Return [X, Y] of the center of cell containing provided text 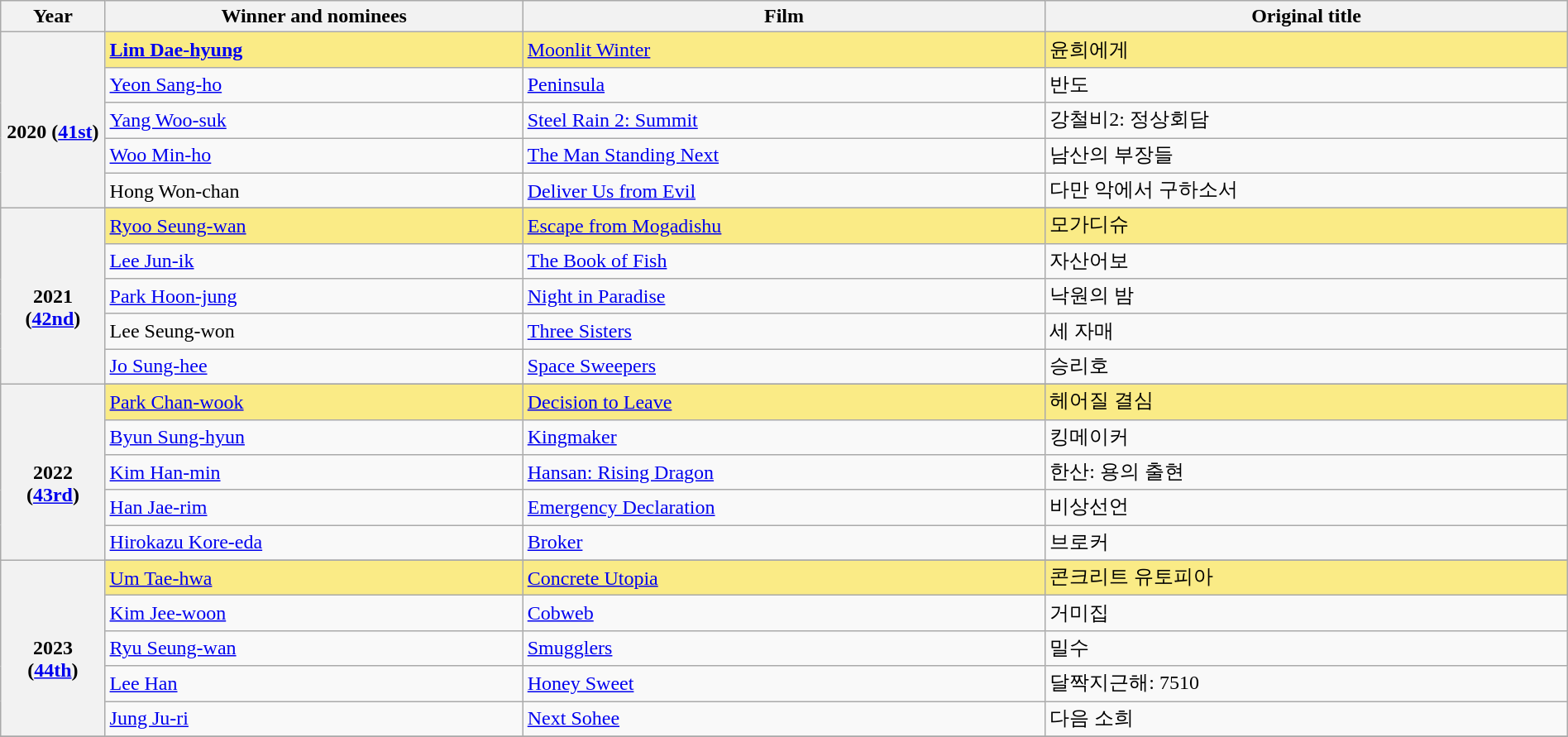
한산: 용의 출현 [1307, 473]
Lee Seung-won [314, 331]
Lee Jun-ik [314, 261]
Emergency Declaration [784, 508]
헤어질 결심 [1307, 402]
Jo Sung-hee [314, 367]
킹메이커 [1307, 437]
Park Chan-wook [314, 402]
Lim Dae-hyung [314, 50]
남산의 부장들 [1307, 156]
Ryoo Seung-wan [314, 227]
Next Sohee [784, 720]
Peninsula [784, 84]
낙원의 밤 [1307, 296]
반도 [1307, 84]
자산어보 [1307, 261]
Film [784, 17]
거미집 [1307, 614]
Honey Sweet [784, 683]
다만 악에서 구하소서 [1307, 190]
Kim Jee-woon [314, 614]
2020 (41st) [53, 121]
Park Hoon-jung [314, 296]
모가디슈 [1307, 227]
Original title [1307, 17]
Escape from Mogadishu [784, 227]
Year [53, 17]
Han Jae-rim [314, 508]
Three Sisters [784, 331]
Woo Min-ho [314, 156]
승리호 [1307, 367]
Ryu Seung-wan [314, 648]
The Man Standing Next [784, 156]
The Book of Fish [784, 261]
Byun Sung-hyun [314, 437]
Hansan: Rising Dragon [784, 473]
Space Sweepers [784, 367]
윤희에게 [1307, 50]
Lee Han [314, 683]
Decision to Leave [784, 402]
Hirokazu Kore-eda [314, 543]
브로커 [1307, 543]
Kim Han-min [314, 473]
Winner and nominees [314, 17]
콘크리트 유토피아 [1307, 577]
Cobweb [784, 614]
2023 (44th) [53, 648]
세 자매 [1307, 331]
Um Tae-hwa [314, 577]
2021 (42nd) [53, 296]
Hong Won-chan [314, 190]
Night in Paradise [784, 296]
달짝지근해: 7510 [1307, 683]
2022 (43rd) [53, 471]
Broker [784, 543]
Yeon Sang-ho [314, 84]
Jung Ju-ri [314, 720]
Smugglers [784, 648]
다음 소희 [1307, 720]
Steel Rain 2: Summit [784, 121]
비상선언 [1307, 508]
Moonlit Winter [784, 50]
Concrete Utopia [784, 577]
Kingmaker [784, 437]
Deliver Us from Evil [784, 190]
강철비2: 정상회담 [1307, 121]
Yang Woo-suk [314, 121]
밀수 [1307, 648]
